Detect which cell encompasses the target text, then output its (X, Y) center coordinate. 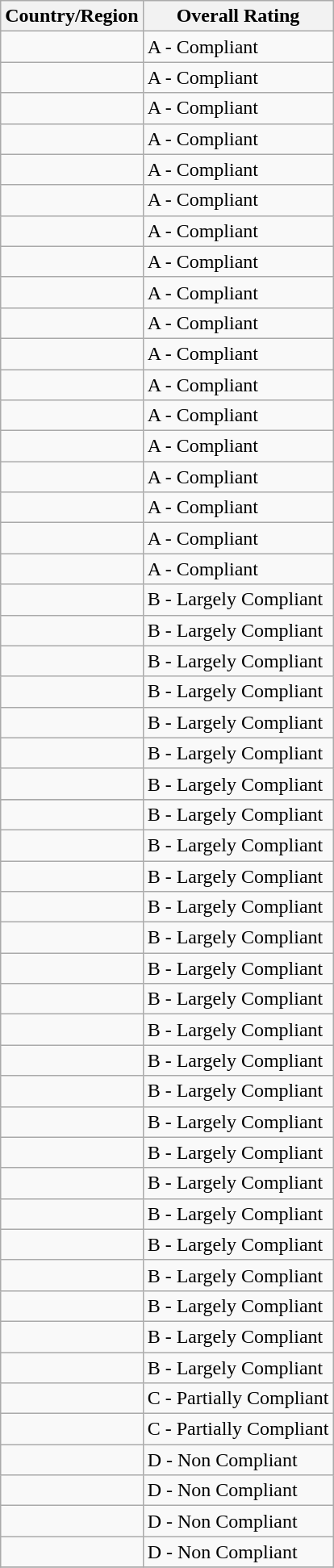
Overall Rating (238, 16)
Country/Region (72, 16)
